Scan for the cell matching the given text and deliver its (X, Y) coordinate at center. 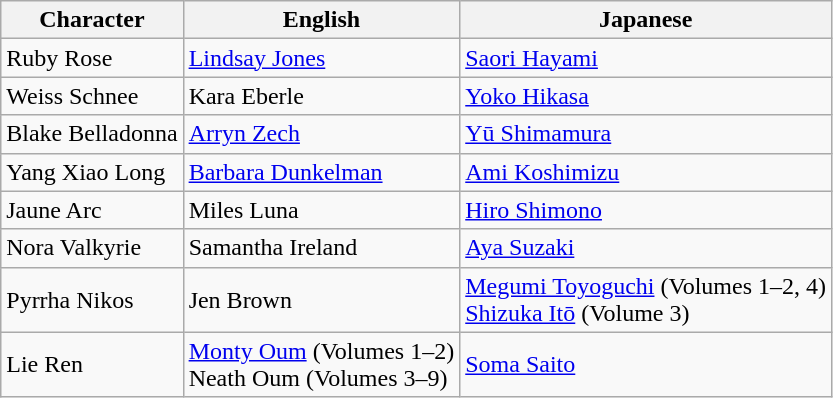
Lie Ren (92, 364)
English (322, 20)
Hiro Shimono (646, 210)
Yoko Hikasa (646, 96)
Soma Saito (646, 364)
Lindsay Jones (322, 58)
Blake Belladonna (92, 134)
Japanese (646, 20)
Kara Eberle (322, 96)
Yū Shimamura (646, 134)
Jaune Arc (92, 210)
Character (92, 20)
Arryn Zech (322, 134)
Aya Suzaki (646, 248)
Nora Valkyrie (92, 248)
Barbara Dunkelman (322, 172)
Weiss Schnee (92, 96)
Megumi Toyoguchi (Volumes 1–2, 4)Shizuka Itō (Volume 3) (646, 300)
Samantha Ireland (322, 248)
Monty Oum (Volumes 1–2)Neath Oum (Volumes 3–9) (322, 364)
Jen Brown (322, 300)
Ami Koshimizu (646, 172)
Ruby Rose (92, 58)
Yang Xiao Long (92, 172)
Pyrrha Nikos (92, 300)
Saori Hayami (646, 58)
Miles Luna (322, 210)
